Determine the (X, Y) coordinate at the center of the cell enclosing the given text.  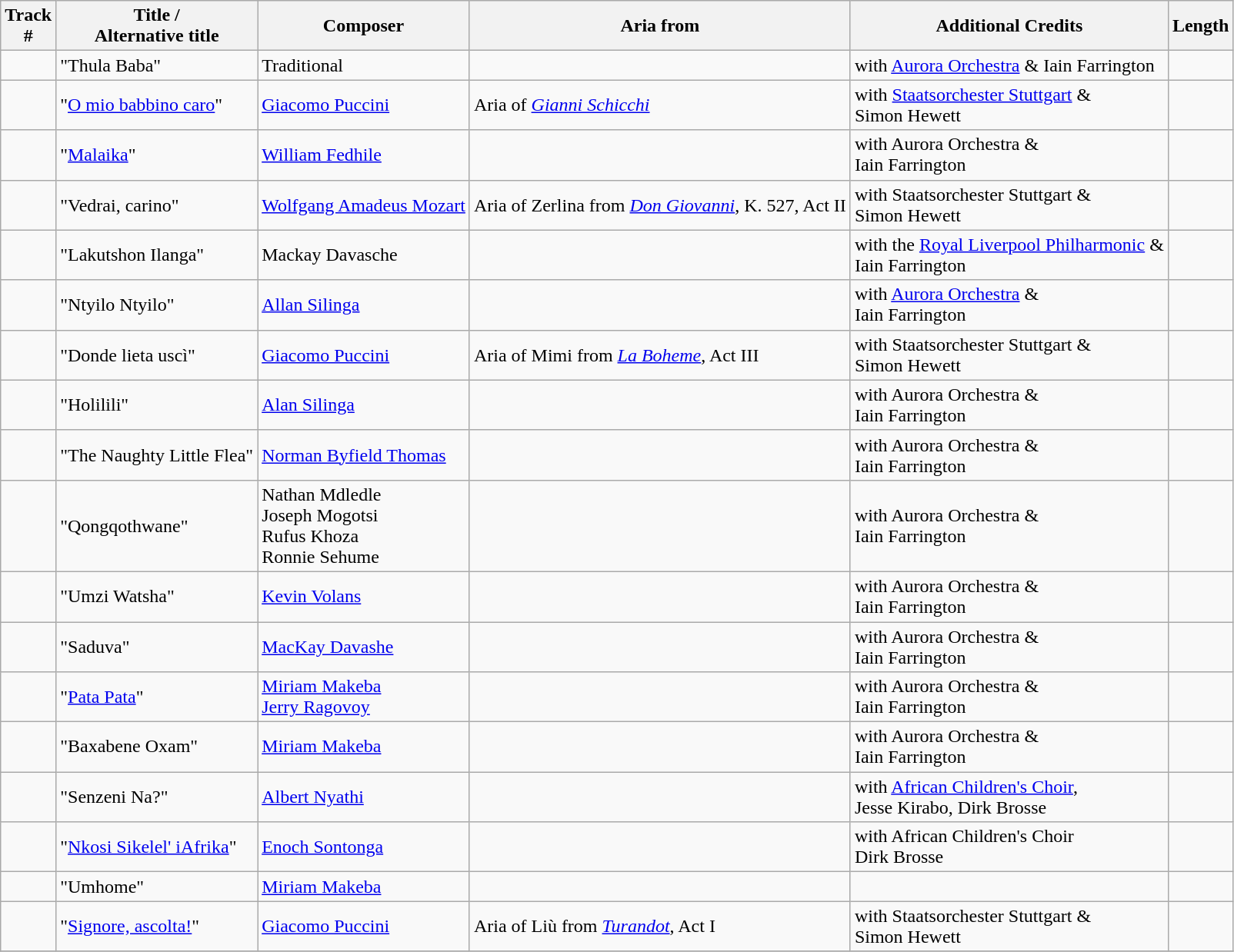
Additional Credits (1009, 26)
Aria from (660, 26)
"Pata Pata" (157, 697)
Traditional (364, 65)
Aria of Gianni Schicchi (660, 105)
Kevin Volans (364, 597)
"Nkosi Sikelel' iAfrika" (157, 847)
Track# (28, 26)
Aria of Liù from Turandot, Act I (660, 926)
Enoch Sontonga (364, 847)
Wolfgang Amadeus Mozart (364, 205)
"Qongqothwane" (157, 526)
with the Royal Liverpool Philharmonic & Iain Farrington (1009, 255)
with African Children's Choir Dirk Brosse (1009, 847)
with African Children's Choir, Jesse Kirabo, Dirk Brosse (1009, 797)
"Umhome" (157, 887)
Albert Nyathi (364, 797)
Norman Byfield Thomas (364, 455)
"Signore, ascolta!" (157, 926)
Alan Silinga (364, 404)
"Ntyilo Ntyilo" (157, 305)
"Thula Baba" (157, 65)
"Vedrai, carino" (157, 205)
"Donde lieta uscì" (157, 355)
"Senzeni Na?" (157, 797)
"Lakutshon Ilanga" (157, 255)
Composer (364, 26)
Miriam Makeba Jerry Ragovoy (364, 697)
Nathan Mdledle Joseph Mogotsi Rufus Khoza Ronnie Sehume (364, 526)
William Fedhile (364, 155)
"Holilili" (157, 404)
"O mio babbino caro" (157, 105)
MacKay Davashe (364, 646)
"Baxabene Oxam" (157, 747)
"Umzi Watsha" (157, 597)
Aria of Mimi from La Boheme, Act III (660, 355)
"Malaika" (157, 155)
Title /Alternative title (157, 26)
Mackay Davasche (364, 255)
"The Naughty Little Flea" (157, 455)
Allan Silinga (364, 305)
"Saduva" (157, 646)
Aria of Zerlina from Don Giovanni, K. 527, Act II (660, 205)
Length (1200, 26)
